For the text-containing cell, return its midpoint in (x, y) coordinate format. 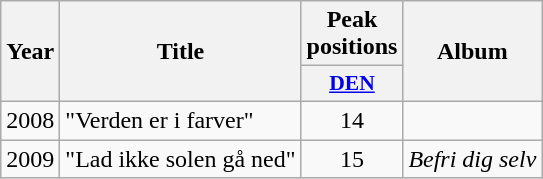
DEN (352, 84)
2008 (30, 120)
15 (352, 159)
2009 (30, 159)
Peak positions (352, 34)
Befri dig selv (472, 159)
Title (180, 52)
Year (30, 52)
14 (352, 120)
Album (472, 52)
"Lad ikke solen gå ned" (180, 159)
"Verden er i farver" (180, 120)
